Detect which cell encompasses the target text, then output its (x, y) center coordinate. 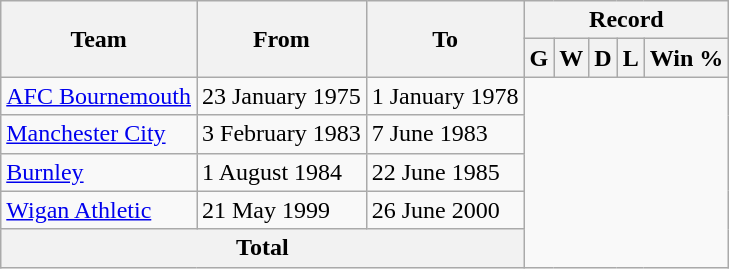
From (281, 39)
1 January 1978 (445, 96)
Total (262, 248)
Team (99, 39)
L (630, 58)
21 May 1999 (281, 210)
W (572, 58)
7 June 1983 (445, 134)
Record (626, 20)
Wigan Athletic (99, 210)
3 February 1983 (281, 134)
Win % (686, 58)
G (539, 58)
Manchester City (99, 134)
To (445, 39)
Burnley (99, 172)
1 August 1984 (281, 172)
26 June 2000 (445, 210)
23 January 1975 (281, 96)
AFC Bournemouth (99, 96)
D (603, 58)
22 June 1985 (445, 172)
